Scan for the cell matching the given text and deliver its [x, y] coordinate at center. 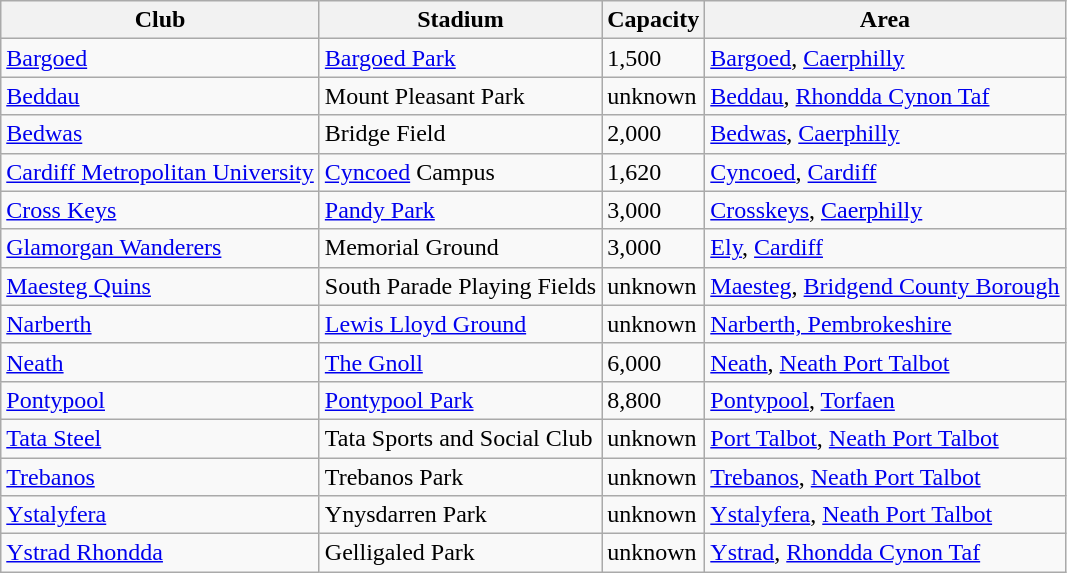
Bargoed, Caerphilly [885, 58]
Bedwas [160, 134]
Beddau, Rhondda Cynon Taf [885, 96]
2,000 [654, 134]
Cyncoed Campus [460, 172]
Trebanos Park [460, 477]
Pontypool Park [460, 400]
Ystalyfera [160, 515]
Cross Keys [160, 210]
Maesteg Quins [160, 286]
Stadium [460, 20]
Cyncoed, Cardiff [885, 172]
Gelligaled Park [460, 553]
Pandy Park [460, 210]
Narberth, Pembrokeshire [885, 324]
Neath [160, 362]
Maesteg, Bridgend County Borough [885, 286]
1,500 [654, 58]
Capacity [654, 20]
Narberth [160, 324]
Trebanos [160, 477]
Ystrad, Rhondda Cynon Taf [885, 553]
Ynysdarren Park [460, 515]
Pontypool [160, 400]
The Gnoll [460, 362]
South Parade Playing Fields [460, 286]
Area [885, 20]
8,800 [654, 400]
Crosskeys, Caerphilly [885, 210]
Bargoed [160, 58]
Trebanos, Neath Port Talbot [885, 477]
Bridge Field [460, 134]
Ystrad Rhondda [160, 553]
Pontypool, Torfaen [885, 400]
Mount Pleasant Park [460, 96]
Ely, Cardiff [885, 248]
Lewis Lloyd Ground [460, 324]
Memorial Ground [460, 248]
1,620 [654, 172]
Club [160, 20]
Glamorgan Wanderers [160, 248]
Cardiff Metropolitan University [160, 172]
6,000 [654, 362]
Tata Steel [160, 438]
Beddau [160, 96]
Ystalyfera, Neath Port Talbot [885, 515]
Bedwas, Caerphilly [885, 134]
Tata Sports and Social Club [460, 438]
Port Talbot, Neath Port Talbot [885, 438]
Bargoed Park [460, 58]
Neath, Neath Port Talbot [885, 362]
